From the cell containing the given text, extract its center point as (X, Y) coordinate. 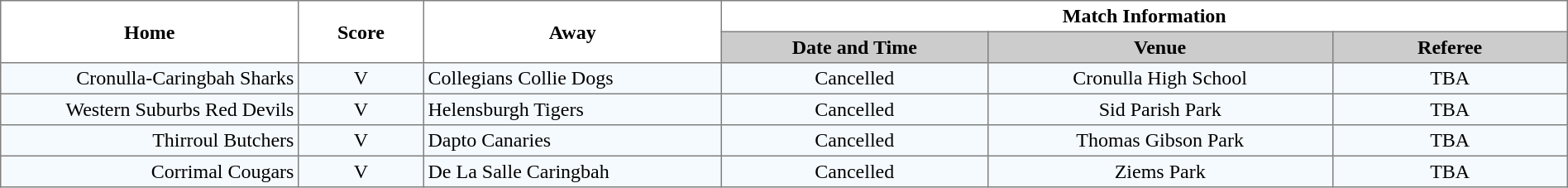
Score (361, 31)
Away (572, 31)
Western Suburbs Red Devils (150, 109)
Helensburgh Tigers (572, 109)
Home (150, 31)
Venue (1159, 47)
Cronulla-Caringbah Sharks (150, 79)
Corrimal Cougars (150, 171)
Cronulla High School (1159, 79)
Match Information (1145, 17)
Referee (1450, 47)
De La Salle Caringbah (572, 171)
Dapto Canaries (572, 141)
Thomas Gibson Park (1159, 141)
Thirroul Butchers (150, 141)
Date and Time (854, 47)
Ziems Park (1159, 171)
Collegians Collie Dogs (572, 79)
Sid Parish Park (1159, 109)
